Identify which cell holds the provided text, then report its (x, y) central coordinate. 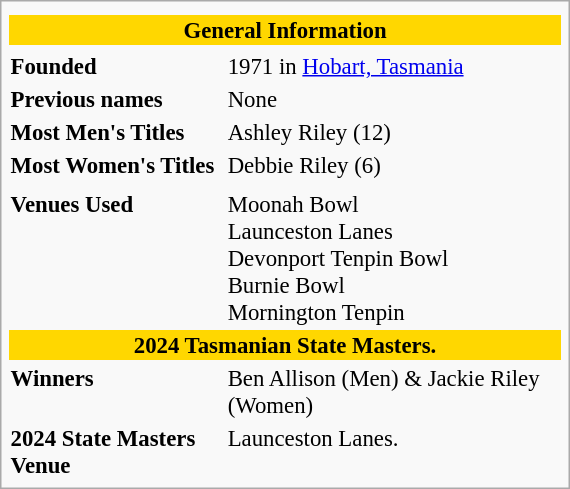
Most Women's Titles (116, 165)
General Information (285, 30)
Ben Allison (Men) & Jackie Riley (Women) (394, 392)
Founded (116, 66)
Ashley Riley (12) (394, 132)
Most Men's Titles (116, 132)
Previous names (116, 99)
2024 Tasmanian State Masters. (285, 345)
Launceston Lanes. (394, 452)
Moonah BowlLaunceston LanesDevonport Tenpin BowlBurnie BowlMornington Tenpin (394, 258)
Debbie Riley (6) (394, 165)
Venues Used (116, 258)
Winners (116, 392)
2024 State Masters Venue (116, 452)
None (394, 99)
1971 in Hobart, Tasmania (394, 66)
